Find where the given text appears and provide that cell's center as [x, y] coordinate. 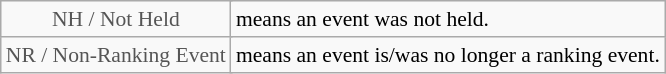
NR / Non-Ranking Event [116, 55]
means an event was not held. [448, 19]
NH / Not Held [116, 19]
means an event is/was no longer a ranking event. [448, 55]
